Return [x, y] of the center of cell containing provided text 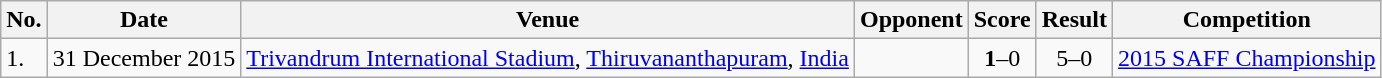
31 December 2015 [144, 58]
Venue [548, 20]
1. [24, 58]
Result [1074, 20]
Competition [1247, 20]
Score [1002, 20]
2015 SAFF Championship [1247, 58]
1–0 [1002, 58]
Date [144, 20]
No. [24, 20]
Opponent [911, 20]
Trivandrum International Stadium, Thiruvananthapuram, India [548, 58]
5–0 [1074, 58]
